Return the [x, y] coordinate for the center point of the cell that contains the specified text.  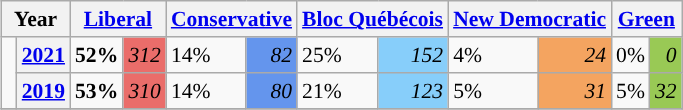
52% [96, 55]
New Democratic [530, 19]
4% [493, 55]
Year [36, 19]
2019 [44, 91]
82 [272, 55]
Green [646, 19]
21% [338, 91]
0 [666, 55]
31 [574, 91]
2021 [44, 55]
0% [630, 55]
32 [666, 91]
24 [574, 55]
Conservative [232, 19]
312 [144, 55]
25% [338, 55]
53% [96, 91]
123 [413, 91]
152 [413, 55]
Liberal [118, 19]
Bloc Québécois [372, 19]
80 [272, 91]
310 [144, 91]
